Output the (x, y) coordinate of the center of the cell containing the given text.  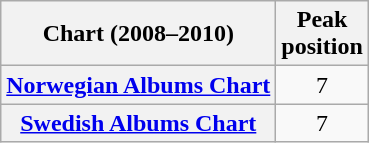
Swedish Albums Chart (138, 123)
Peak position (322, 34)
Chart (2008–2010) (138, 34)
Norwegian Albums Chart (138, 85)
